Capture the cell that displays the provided text and extract its (X, Y) central coordinate. 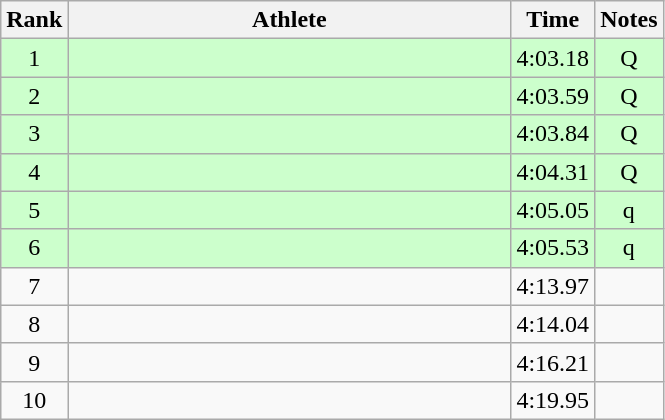
4 (34, 172)
10 (34, 400)
4:03.84 (553, 134)
7 (34, 286)
4:04.31 (553, 172)
Notes (629, 20)
3 (34, 134)
8 (34, 324)
4:16.21 (553, 362)
5 (34, 210)
4:19.95 (553, 400)
4:05.05 (553, 210)
9 (34, 362)
4:03.59 (553, 96)
4:03.18 (553, 58)
1 (34, 58)
2 (34, 96)
4:14.04 (553, 324)
4:13.97 (553, 286)
Time (553, 20)
4:05.53 (553, 248)
Athlete (290, 20)
Rank (34, 20)
6 (34, 248)
